Output the (X, Y) coordinate of the center of the cell containing the given text.  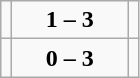
0 – 3 (70, 58)
1 – 3 (70, 20)
